Return the (X, Y) coordinate for the center point of the cell that contains the specified text.  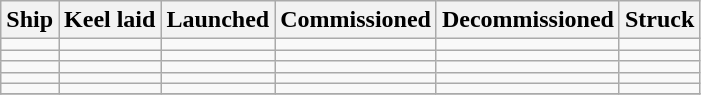
Keel laid (110, 20)
Commissioned (356, 20)
Launched (218, 20)
Decommissioned (528, 20)
Struck (659, 20)
Ship (30, 20)
